For the text-containing cell, return its midpoint in (X, Y) coordinate format. 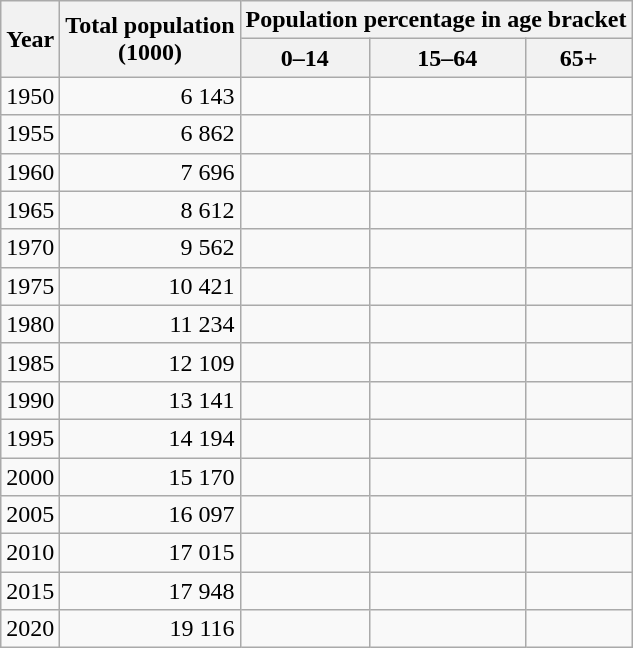
1955 (30, 134)
15–64 (447, 58)
17 015 (150, 553)
2000 (30, 477)
14 194 (150, 438)
1965 (30, 210)
17 948 (150, 591)
8 612 (150, 210)
2010 (30, 553)
13 141 (150, 400)
1995 (30, 438)
12 109 (150, 362)
9 562 (150, 248)
11 234 (150, 324)
6 862 (150, 134)
65+ (578, 58)
1960 (30, 172)
1990 (30, 400)
Total population(1000) (150, 39)
10 421 (150, 286)
0–14 (304, 58)
2005 (30, 515)
Year (30, 39)
19 116 (150, 629)
Population percentage in age bracket (436, 20)
16 097 (150, 515)
1980 (30, 324)
15 170 (150, 477)
1950 (30, 96)
2020 (30, 629)
1970 (30, 248)
1985 (30, 362)
6 143 (150, 96)
1975 (30, 286)
7 696 (150, 172)
2015 (30, 591)
